Detect which cell encompasses the target text, then output its (x, y) center coordinate. 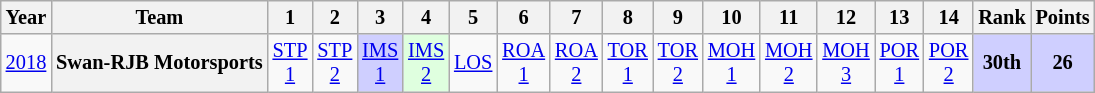
Points (1063, 17)
TOR1 (628, 63)
4 (426, 17)
7 (576, 17)
LOS (473, 63)
STP1 (290, 63)
14 (948, 17)
IMS2 (426, 63)
STP2 (334, 63)
8 (628, 17)
ROA1 (524, 63)
6 (524, 17)
TOR2 (678, 63)
10 (732, 17)
IMS1 (380, 63)
MOH2 (788, 63)
POR1 (900, 63)
Year (26, 17)
30th (1002, 63)
2 (334, 17)
13 (900, 17)
POR2 (948, 63)
3 (380, 17)
Team (159, 17)
ROA2 (576, 63)
12 (846, 17)
9 (678, 17)
MOH1 (732, 63)
26 (1063, 63)
Swan-RJB Motorsports (159, 63)
2018 (26, 63)
11 (788, 17)
MOH3 (846, 63)
Rank (1002, 17)
1 (290, 17)
5 (473, 17)
